Extract the [X, Y] coordinate from the center of the cell holding the provided text.  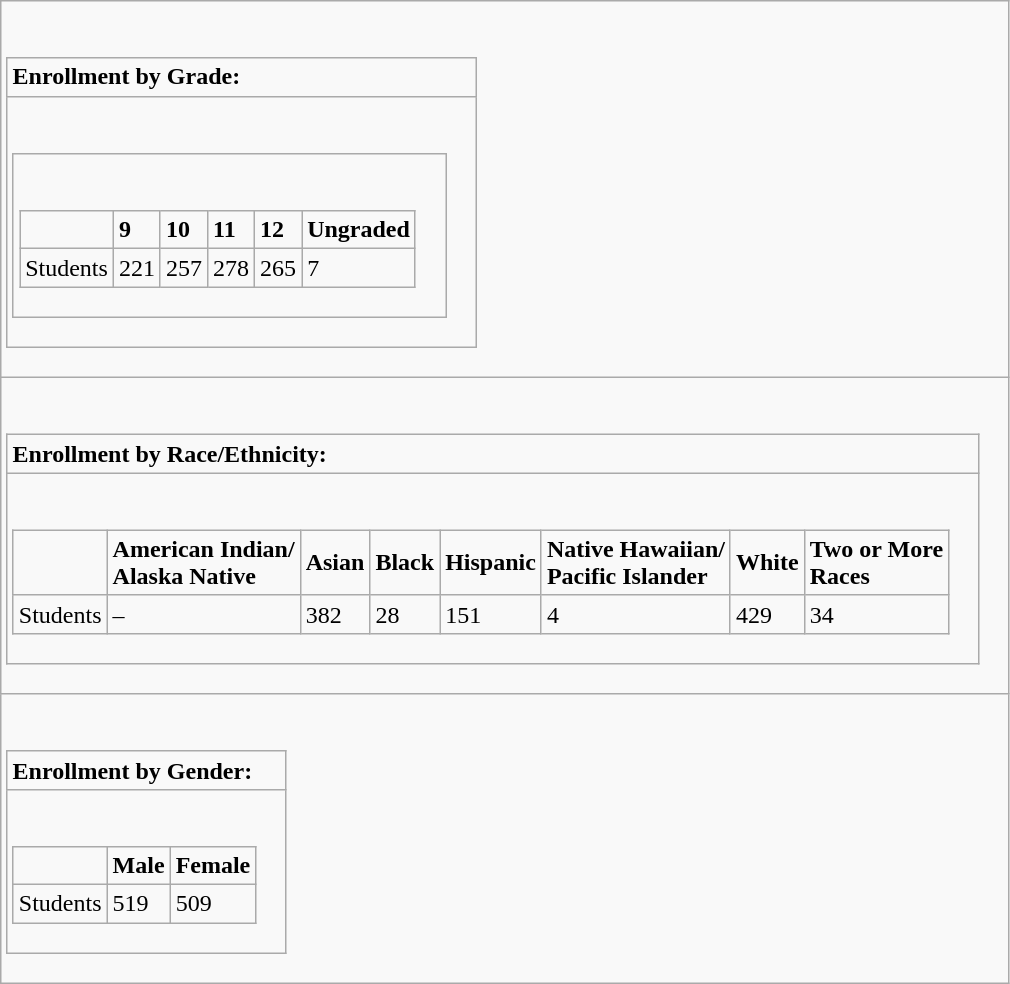
28 [405, 614]
257 [184, 268]
382 [335, 614]
10 [184, 230]
Enrollment by Grade: 9 10 11 12 Ungraded Students 221 257 278 265 7 [505, 190]
Native Hawaiian/Pacific Islander [636, 562]
Black [405, 562]
American Indian/Alaska Native [204, 562]
Ungraded [359, 230]
7 [359, 268]
429 [767, 614]
Asian [335, 562]
12 [278, 230]
Hispanic [491, 562]
American Indian/Alaska Native Asian Black Hispanic Native Hawaiian/Pacific Islander White Two or MoreRaces Students – 382 28 151 4 429 34 [493, 568]
519 [138, 904]
4 [636, 614]
Male Female Students 519 509 [146, 871]
– [204, 614]
9 [136, 230]
White [767, 562]
221 [136, 268]
Enrollment by Race/Ethnicity: [493, 454]
278 [230, 268]
Enrollment by Grade: [242, 77]
151 [491, 614]
Two or MoreRaces [876, 562]
34 [876, 614]
Enrollment by Gender: Male Female Students 519 509 [505, 838]
Enrollment by Gender: [146, 770]
Female [213, 866]
509 [213, 904]
11 [230, 230]
265 [278, 268]
Male [138, 866]
